Determine the (X, Y) coordinate at the center of the cell enclosing the given text.  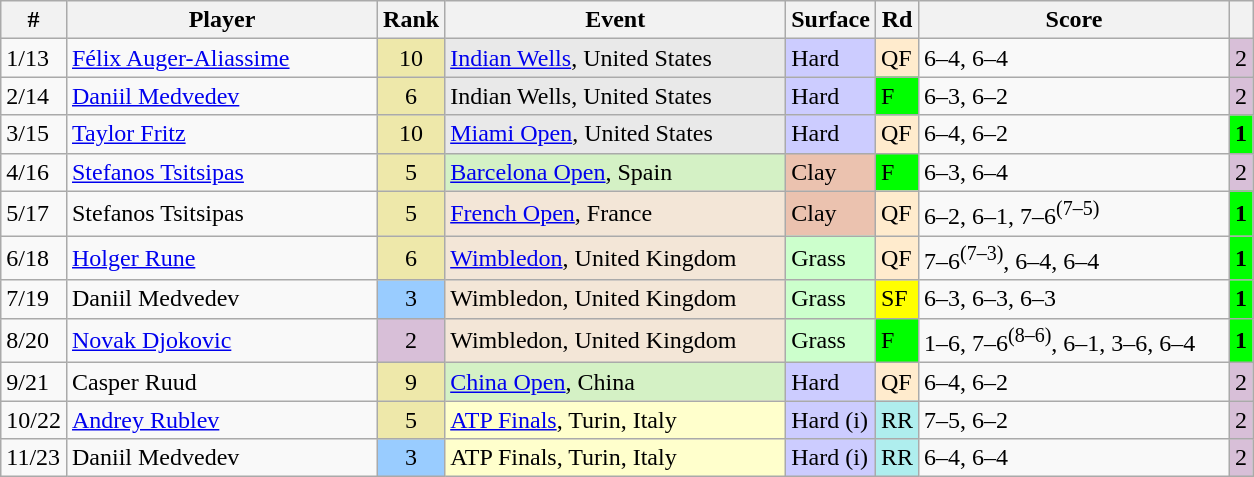
7–5, 6–2 (1074, 420)
2/14 (34, 96)
Player (222, 20)
French Open, France (616, 214)
Holger Rune (222, 258)
# (34, 20)
9/21 (34, 382)
Novak Djokovic (222, 340)
China Open, China (616, 382)
1/13 (34, 58)
4/16 (34, 172)
5/17 (34, 214)
Barcelona Open, Spain (616, 172)
6–3, 6–4 (1074, 172)
11/23 (34, 458)
6–3, 6–3, 6–3 (1074, 299)
Miami Open, United States (616, 134)
10/22 (34, 420)
Rd (896, 20)
Surface (831, 20)
6/18 (34, 258)
8/20 (34, 340)
9 (412, 382)
1–6, 7–6(8–6), 6–1, 3–6, 6–4 (1074, 340)
Rank (412, 20)
Casper Ruud (222, 382)
SF (896, 299)
7–6(7–3), 6–4, 6–4 (1074, 258)
Félix Auger-Aliassime (222, 58)
6–3, 6–2 (1074, 96)
3/15 (34, 134)
6–2, 6–1, 7–6(7–5) (1074, 214)
Andrey Rublev (222, 420)
7/19 (34, 299)
Score (1074, 20)
Taylor Fritz (222, 134)
Event (616, 20)
